Detect which cell encompasses the target text, then output its (x, y) center coordinate. 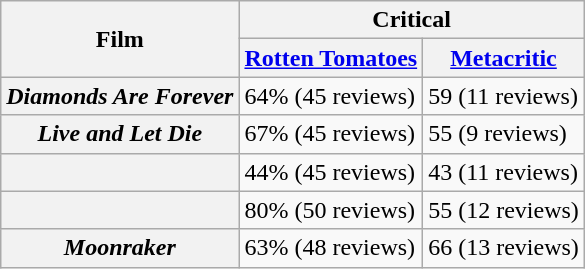
66 (13 reviews) (504, 248)
Metacritic (504, 58)
63% (48 reviews) (331, 248)
Live and Let Die (120, 134)
44% (45 reviews) (331, 172)
Moonraker (120, 248)
67% (45 reviews) (331, 134)
43 (11 reviews) (504, 172)
55 (12 reviews) (504, 210)
Critical (412, 20)
Diamonds Are Forever (120, 96)
80% (50 reviews) (331, 210)
59 (11 reviews) (504, 96)
55 (9 reviews) (504, 134)
64% (45 reviews) (331, 96)
Rotten Tomatoes (331, 58)
Film (120, 39)
